For the text-containing cell, return its midpoint in [x, y] coordinate format. 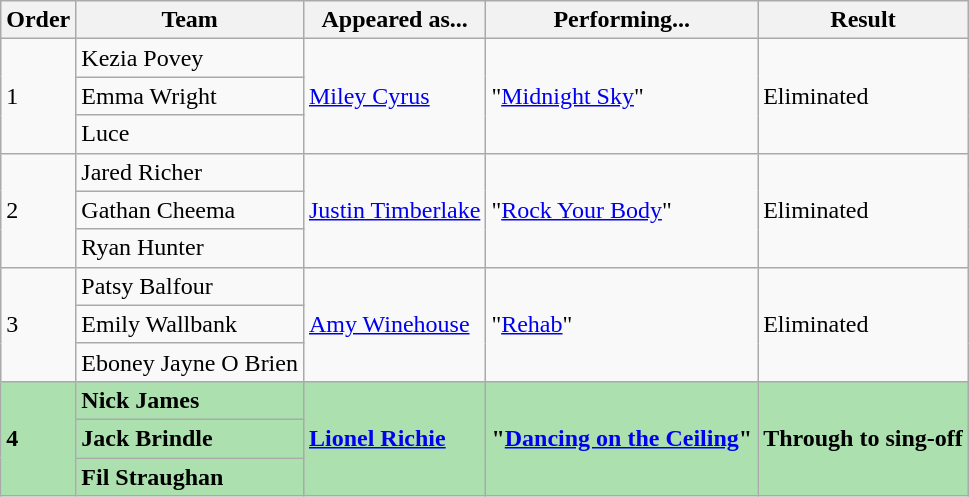
Gathan Cheema [190, 210]
Jack Brindle [190, 438]
Miley Cyrus [394, 96]
Emma Wright [190, 96]
Patsy Balfour [190, 286]
Fil Straughan [190, 477]
Team [190, 20]
Through to sing-off [864, 438]
Result [864, 20]
4 [38, 438]
3 [38, 324]
"Rehab" [622, 324]
Justin Timberlake [394, 210]
Kezia Povey [190, 58]
"Midnight Sky" [622, 96]
2 [38, 210]
Luce [190, 134]
Ryan Hunter [190, 248]
"Rock Your Body" [622, 210]
Lionel Richie [394, 438]
Performing... [622, 20]
Order [38, 20]
Eboney Jayne O Brien [190, 362]
Emily Wallbank [190, 324]
1 [38, 96]
Appeared as... [394, 20]
Nick James [190, 400]
Amy Winehouse [394, 324]
"Dancing on the Ceiling" [622, 438]
Jared Richer [190, 172]
